Return the [x, y] coordinate for the center point of the cell that contains the specified text.  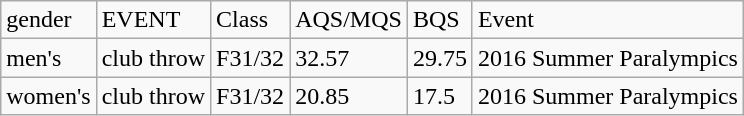
Class [250, 20]
gender [48, 20]
20.85 [349, 96]
32.57 [349, 58]
AQS/MQS [349, 20]
Event [608, 20]
BQS [440, 20]
women's [48, 96]
men's [48, 58]
29.75 [440, 58]
EVENT [153, 20]
17.5 [440, 96]
